Return the (x, y) coordinate for the center point of the cell that contains the specified text.  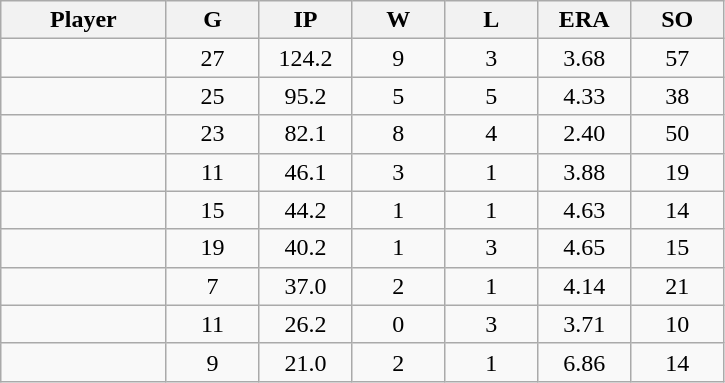
3.68 (584, 58)
4.65 (584, 248)
124.2 (306, 58)
2.40 (584, 134)
44.2 (306, 210)
Player (84, 20)
4.14 (584, 286)
L (492, 20)
25 (212, 96)
W (398, 20)
7 (212, 286)
57 (678, 58)
95.2 (306, 96)
4 (492, 134)
SO (678, 20)
21.0 (306, 362)
23 (212, 134)
6.86 (584, 362)
46.1 (306, 172)
3.88 (584, 172)
38 (678, 96)
21 (678, 286)
10 (678, 324)
26.2 (306, 324)
3.71 (584, 324)
8 (398, 134)
IP (306, 20)
G (212, 20)
37.0 (306, 286)
82.1 (306, 134)
50 (678, 134)
40.2 (306, 248)
27 (212, 58)
ERA (584, 20)
0 (398, 324)
4.33 (584, 96)
4.63 (584, 210)
